Search for the cell housing the specified text and yield its (x, y) center coordinate. 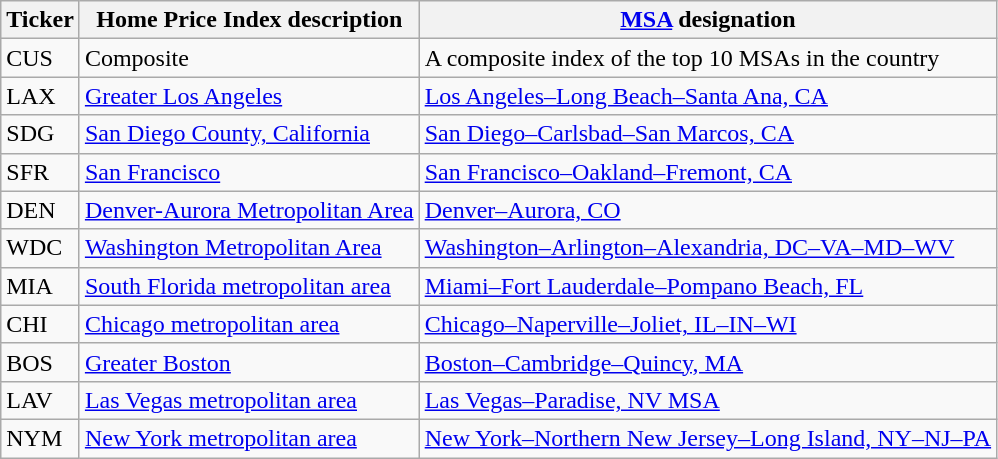
Los Angeles–Long Beach–Santa Ana, CA (708, 96)
SDG (40, 134)
Greater Los Angeles (249, 96)
Greater Boston (249, 362)
NYM (40, 438)
New York–Northern New Jersey–Long Island, NY–NJ–PA (708, 438)
San Francisco–Oakland–Fremont, CA (708, 172)
DEN (40, 210)
San Diego County, California (249, 134)
Composite (249, 58)
Washington–Arlington–Alexandria, DC–VA–MD–WV (708, 248)
San Diego–Carlsbad–San Marcos, CA (708, 134)
CUS (40, 58)
Denver-Aurora Metropolitan Area (249, 210)
LAV (40, 400)
Las Vegas–Paradise, NV MSA (708, 400)
Denver–Aurora, CO (708, 210)
SFR (40, 172)
Chicago metropolitan area (249, 324)
BOS (40, 362)
New York metropolitan area (249, 438)
WDC (40, 248)
Washington Metropolitan Area (249, 248)
Home Price Index description (249, 20)
LAX (40, 96)
CHI (40, 324)
MIA (40, 286)
South Florida metropolitan area (249, 286)
MSA designation (708, 20)
A composite index of the top 10 MSAs in the country (708, 58)
Boston–Cambridge–Quincy, MA (708, 362)
Chicago–Naperville–Joliet, IL–IN–WI (708, 324)
San Francisco (249, 172)
Las Vegas metropolitan area (249, 400)
Ticker (40, 20)
Miami–Fort Lauderdale–Pompano Beach, FL (708, 286)
